Extract the [x, y] coordinate from the center of the cell holding the provided text.  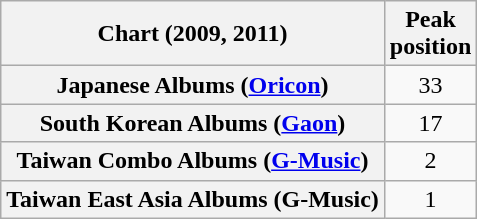
Taiwan Combo Albums (G-Music) [193, 161]
Chart (2009, 2011) [193, 34]
Taiwan East Asia Albums (G-Music) [193, 199]
2 [430, 161]
South Korean Albums (Gaon) [193, 123]
Japanese Albums (Oricon) [193, 85]
1 [430, 199]
Peakposition [430, 34]
33 [430, 85]
17 [430, 123]
